Return [X, Y] of the center of cell containing provided text 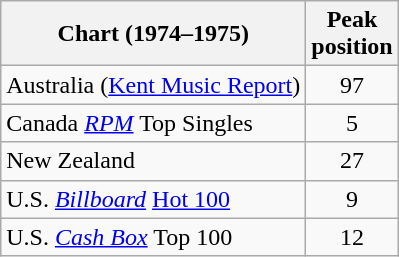
U.S. Billboard Hot 100 [154, 199]
9 [352, 199]
New Zealand [154, 161]
27 [352, 161]
97 [352, 85]
5 [352, 123]
U.S. Cash Box Top 100 [154, 237]
12 [352, 237]
Peakposition [352, 34]
Chart (1974–1975) [154, 34]
Australia (Kent Music Report) [154, 85]
Canada RPM Top Singles [154, 123]
